Output the (x, y) coordinate of the center of the cell containing the given text.  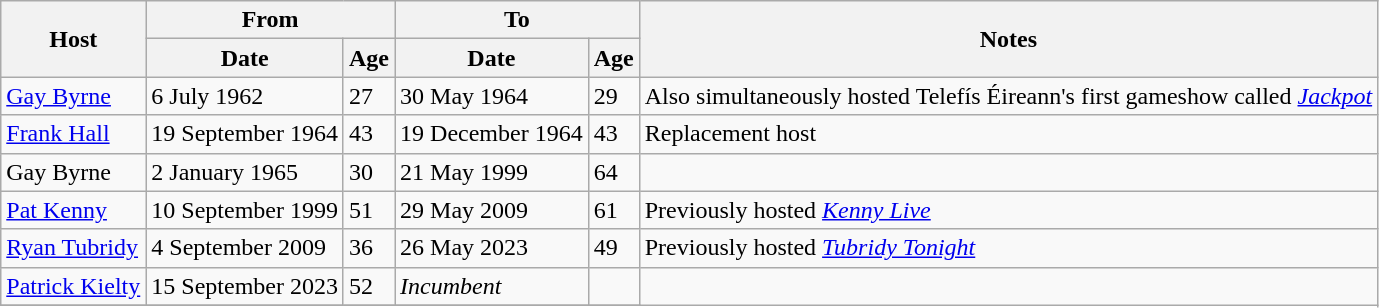
10 September 1999 (245, 210)
30 May 1964 (492, 96)
Patrick Kielty (74, 286)
Replacement host (1008, 134)
19 December 1964 (492, 134)
29 May 2009 (492, 210)
26 May 2023 (492, 248)
15 September 2023 (245, 286)
Host (74, 39)
61 (614, 210)
Frank Hall (74, 134)
Previously hosted Kenny Live (1008, 210)
Also simultaneously hosted Telefís Éireann's first gameshow called Jackpot (1008, 96)
21 May 1999 (492, 172)
4 September 2009 (245, 248)
30 (368, 172)
29 (614, 96)
From (270, 20)
19 September 1964 (245, 134)
To (518, 20)
Notes (1008, 39)
27 (368, 96)
Incumbent (492, 286)
2 January 1965 (245, 172)
Previously hosted Tubridy Tonight (1008, 248)
49 (614, 248)
52 (368, 286)
Pat Kenny (74, 210)
36 (368, 248)
6 July 1962 (245, 96)
51 (368, 210)
64 (614, 172)
Ryan Tubridy (74, 248)
